Extract the [X, Y] coordinate from the center of the cell holding the provided text.  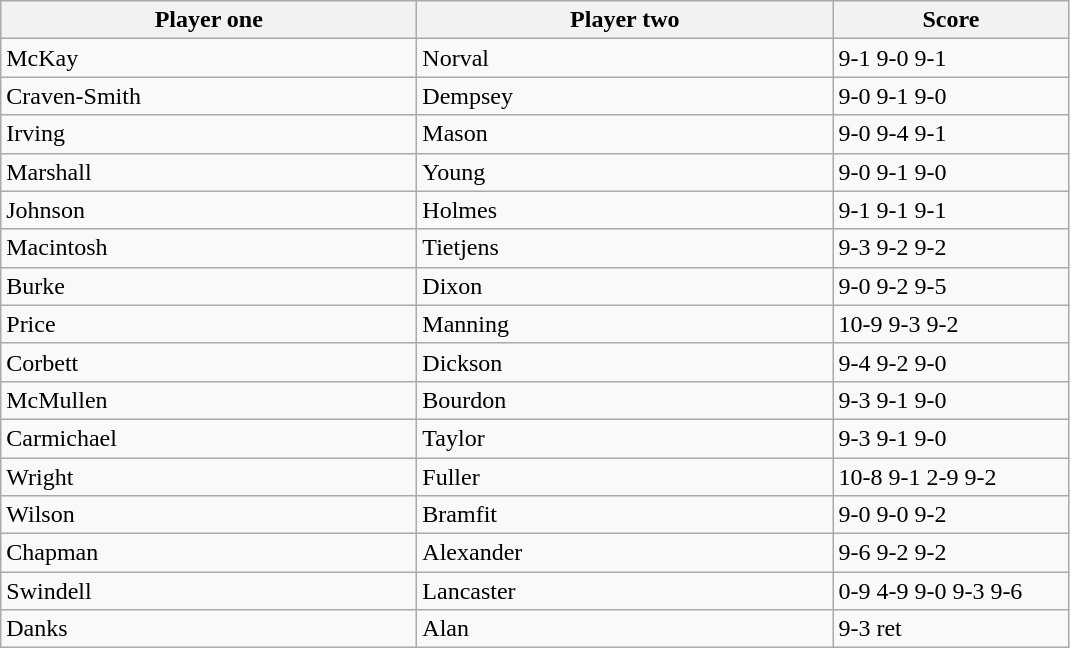
Swindell [209, 591]
Corbett [209, 362]
Norval [625, 58]
9-0 9-4 9-1 [951, 134]
Burke [209, 286]
9-0 9-2 9-5 [951, 286]
Tietjens [625, 248]
Young [625, 172]
Alexander [625, 553]
Dickson [625, 362]
Taylor [625, 438]
9-3 9-2 9-2 [951, 248]
Marshall [209, 172]
McKay [209, 58]
Craven-Smith [209, 96]
McMullen [209, 400]
Price [209, 324]
Mason [625, 134]
Wilson [209, 515]
10-8 9-1 2-9 9-2 [951, 477]
9-1 9-1 9-1 [951, 210]
Johnson [209, 210]
Danks [209, 629]
Bourdon [625, 400]
Wright [209, 477]
Dixon [625, 286]
Player one [209, 20]
0-9 4-9 9-0 9-3 9-6 [951, 591]
Dempsey [625, 96]
Fuller [625, 477]
Manning [625, 324]
Alan [625, 629]
9-4 9-2 9-0 [951, 362]
Lancaster [625, 591]
Chapman [209, 553]
9-0 9-0 9-2 [951, 515]
Player two [625, 20]
9-6 9-2 9-2 [951, 553]
Bramfit [625, 515]
Holmes [625, 210]
Irving [209, 134]
Score [951, 20]
Macintosh [209, 248]
10-9 9-3 9-2 [951, 324]
Carmichael [209, 438]
9-3 ret [951, 629]
9-1 9-0 9-1 [951, 58]
